Provide the (x, y) coordinate of the cell's center where the given text is located.  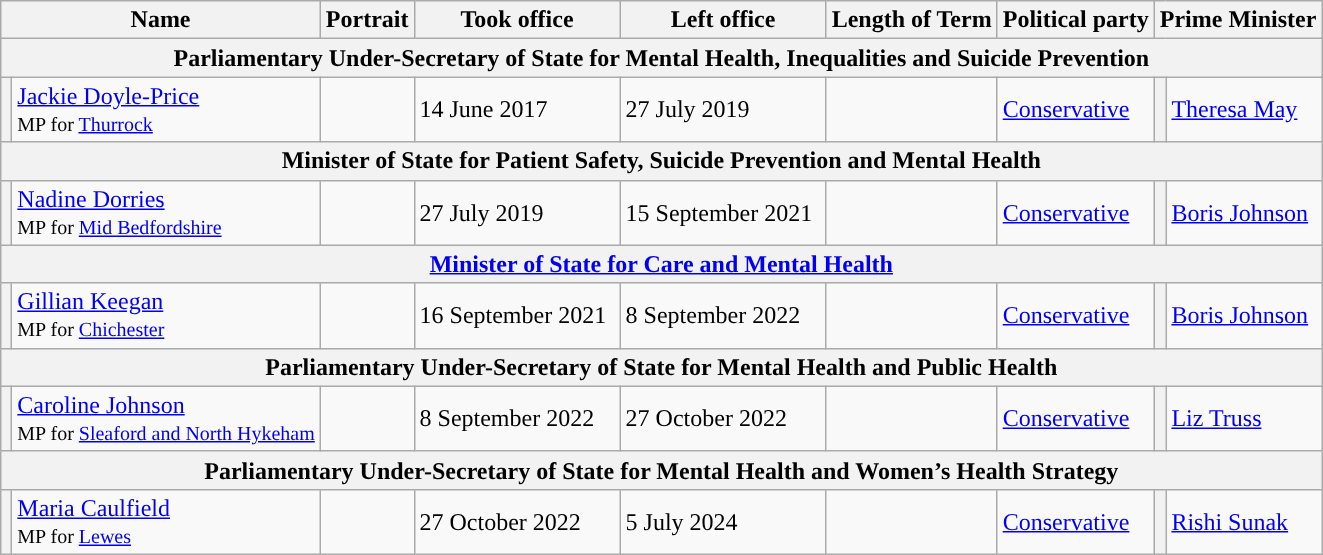
Minister of State for Care and Mental Health (662, 264)
Minister of State for Patient Safety, Suicide Prevention and Mental Health (662, 161)
Took office (517, 20)
Parliamentary Under-Secretary of State for Mental Health and Women’s Health Strategy (662, 470)
Nadine Dorries MP for Mid Bedfordshire (166, 212)
Rishi Sunak (1244, 522)
16 September 2021 (517, 316)
Name (161, 20)
Length of Term (912, 20)
Parliamentary Under-Secretary of State for Mental Health and Public Health (662, 367)
Portrait (367, 20)
Gillian Keegan MP for Chichester (166, 316)
5 July 2024 (723, 522)
Maria Caulfield MP for Lewes (166, 522)
Jackie Doyle-Price MP for Thurrock (166, 110)
14 June 2017 (517, 110)
Parliamentary Under-Secretary of State for Mental Health, Inequalities and Suicide Prevention (662, 58)
Left office (723, 20)
Theresa May (1244, 110)
Caroline Johnson MP for Sleaford and North Hykeham (166, 418)
Liz Truss (1244, 418)
Political party (1076, 20)
15 September 2021 (723, 212)
Prime Minister (1238, 20)
